Detect which cell encompasses the target text, then output its (X, Y) center coordinate. 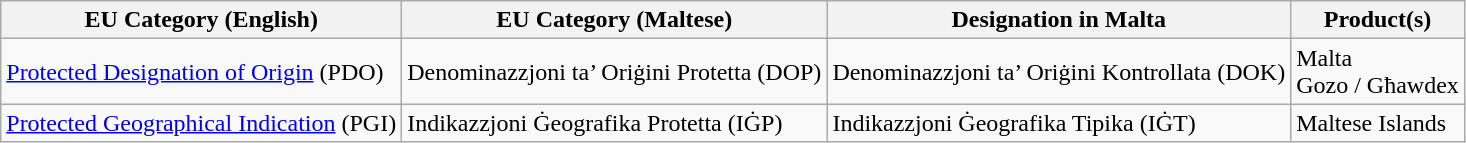
Maltese Islands (1378, 123)
Denominazzjoni ta’ Oriġini Protetta (DOP) (614, 72)
EU Category (English) (202, 20)
Product(s) (1378, 20)
MaltaGozo / Għawdex (1378, 72)
Protected Designation of Origin (PDO) (202, 72)
Indikazzjoni Ġeografika Protetta (IĠP) (614, 123)
Protected Geographical Indication (PGI) (202, 123)
Designation in Malta (1059, 20)
Indikazzjoni Ġeografika Tipika (IĠT) (1059, 123)
EU Category (Maltese) (614, 20)
Denominazzjoni ta’ Oriġini Kontrollata (DOK) (1059, 72)
